Detect which cell encompasses the target text, then output its (X, Y) center coordinate. 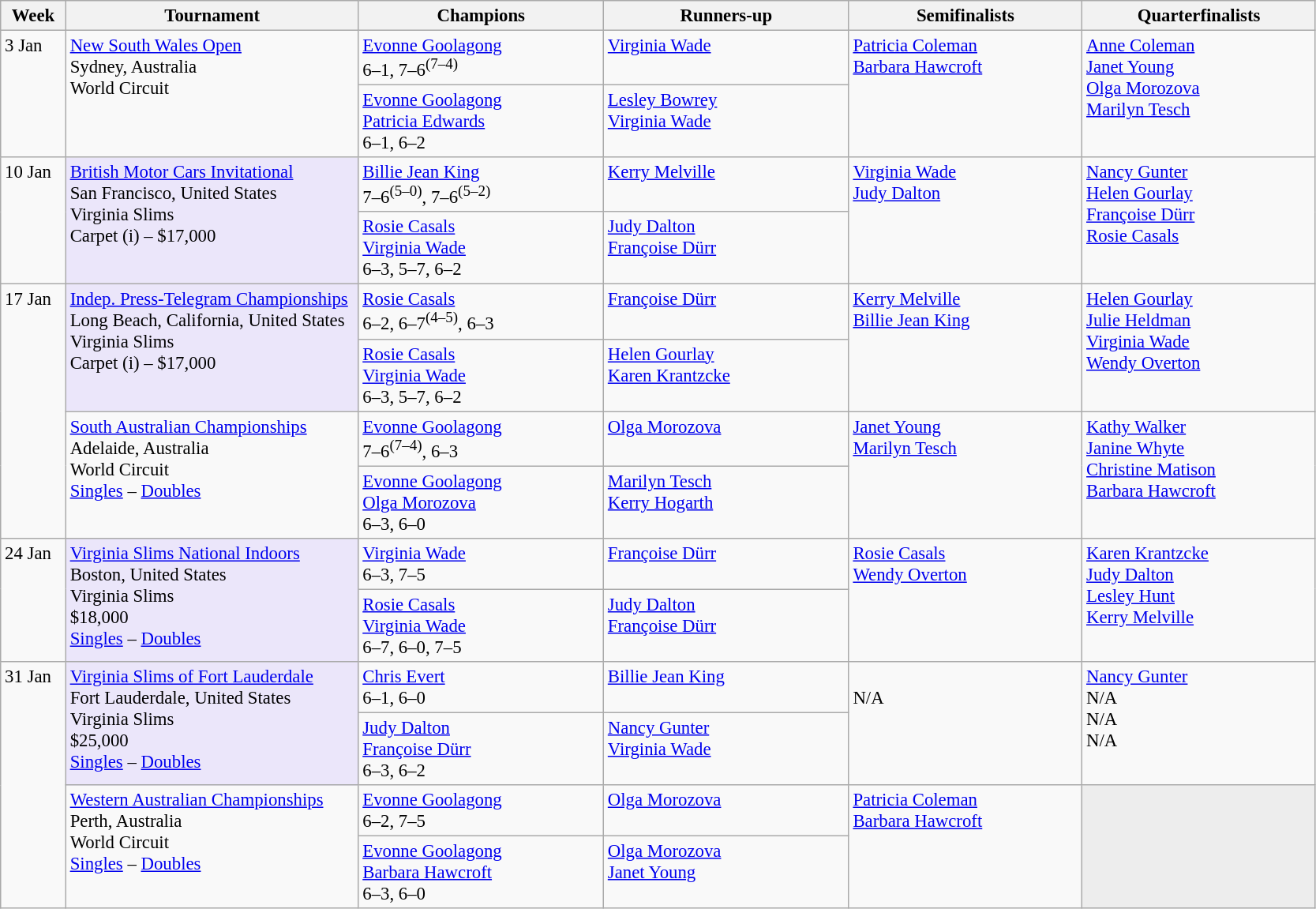
Chris Evert 6–1, 6–0 (482, 687)
17 Jan (33, 411)
South Australian Championships Adelaide, AustraliaWorld CircuitSingles – Doubles (212, 475)
31 Jan (33, 785)
Virginia Slims of Fort LauderdaleFort Lauderdale, United StatesVirginia Slims$25,000 Singles – Doubles (212, 723)
Judy Dalton Françoise Dürr6–3, 6–2 (482, 749)
10 Jan (33, 221)
Karen Krantzcke Judy Dalton Lesley Hunt Kerry Melville (1199, 600)
Helen Gourlay Julie Heldman Virginia Wade Wendy Overton (1199, 347)
New South Wales OpenSydney, AustraliaWorld Circuit (212, 95)
Evonne Goolagong Olga Morozova 6–3, 6–0 (482, 502)
Virginia Slims National IndoorsBoston, United StatesVirginia Slims$18,000 Singles – Doubles (212, 600)
Lesley Bowrey Virginia Wade (726, 122)
Indep. Press-Telegram ChampionshipsLong Beach, California, United StatesVirginia SlimsCarpet (i) – $17,000 (212, 347)
Evonne Goolagong 6–2, 7–5 (482, 810)
Helen Gourlay Karen Krantzcke (726, 375)
24 Jan (33, 600)
Nancy Gunter N/A N/A N/A (1199, 723)
Janet Young Marilyn Tesch (965, 475)
Rosie Casals Wendy Overton (965, 600)
Nancy Gunter Virginia Wade (726, 749)
Virginia Wade (726, 58)
Kerry Melville (726, 185)
Week (33, 16)
Evonne Goolagong 7–6(7–4), 6–3 (482, 439)
Quarterfinalists (1199, 16)
Marilyn Tesch Kerry Hogarth (726, 502)
Kerry Melville Billie Jean King (965, 347)
Olga Morozova Janet Young (726, 873)
Runners-up (726, 16)
Semifinalists (965, 16)
Billie Jean King 7–6(5–0), 7–6(5–2) (482, 185)
Evonne Goolagong 6–1, 7–6(7–4) (482, 58)
N/A (965, 723)
Tournament (212, 16)
Nancy Gunter Helen Gourlay Françoise Dürr Rosie Casals (1199, 221)
Rosie Casals 6–2, 6–7(4–5), 6–3 (482, 311)
Rosie Casals Virginia Wade6–7, 6–0, 7–5 (482, 625)
Anne Coleman Janet Young Olga Morozova Marilyn Tesch (1199, 95)
Western Australian Championships Perth, AustraliaWorld CircuitSingles – Doubles (212, 847)
Champions (482, 16)
3 Jan (33, 95)
Virginia Wade 6–3, 7–5 (482, 564)
British Motor Cars InvitationalSan Francisco, United StatesVirginia SlimsCarpet (i) – $17,000 (212, 221)
Kathy Walker Janine Whyte Christine Matison Barbara Hawcroft (1199, 475)
Evonne Goolagong Barbara Hawcroft 6–3, 6–0 (482, 873)
Virginia Wade Judy Dalton (965, 221)
Billie Jean King (726, 687)
Evonne Goolagong Patricia Edwards6–1, 6–2 (482, 122)
